Find where the given text appears and provide that cell's center as [X, Y] coordinate. 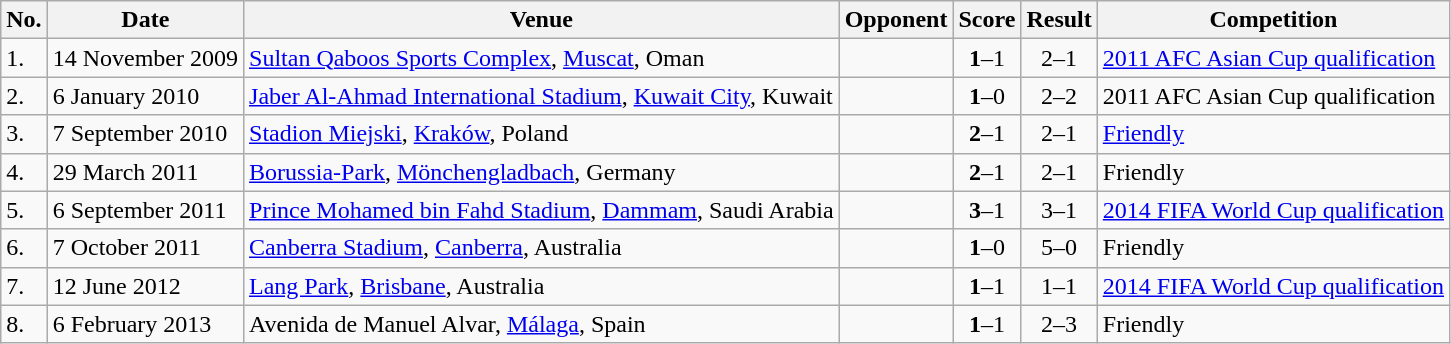
6 January 2010 [145, 96]
7 September 2010 [145, 134]
Jaber Al-Ahmad International Stadium, Kuwait City, Kuwait [542, 96]
6. [24, 248]
12 June 2012 [145, 286]
Opponent [896, 20]
Borussia-Park, Mönchengladbach, Germany [542, 172]
Lang Park, Brisbane, Australia [542, 286]
1. [24, 58]
Score [987, 20]
Result [1059, 20]
2. [24, 96]
5–0 [1059, 248]
6 September 2011 [145, 210]
14 November 2009 [145, 58]
3. [24, 134]
5. [24, 210]
29 March 2011 [145, 172]
7. [24, 286]
6 February 2013 [145, 324]
Canberra Stadium, Canberra, Australia [542, 248]
2–2 [1059, 96]
Prince Mohamed bin Fahd Stadium, Dammam, Saudi Arabia [542, 210]
Competition [1273, 20]
2–3 [1059, 324]
Sultan Qaboos Sports Complex, Muscat, Oman [542, 58]
Avenida de Manuel Alvar, Málaga, Spain [542, 324]
Venue [542, 20]
Stadion Miejski, Kraków, Poland [542, 134]
No. [24, 20]
7 October 2011 [145, 248]
Date [145, 20]
4. [24, 172]
8. [24, 324]
